Capture the cell that displays the provided text and extract its [x, y] central coordinate. 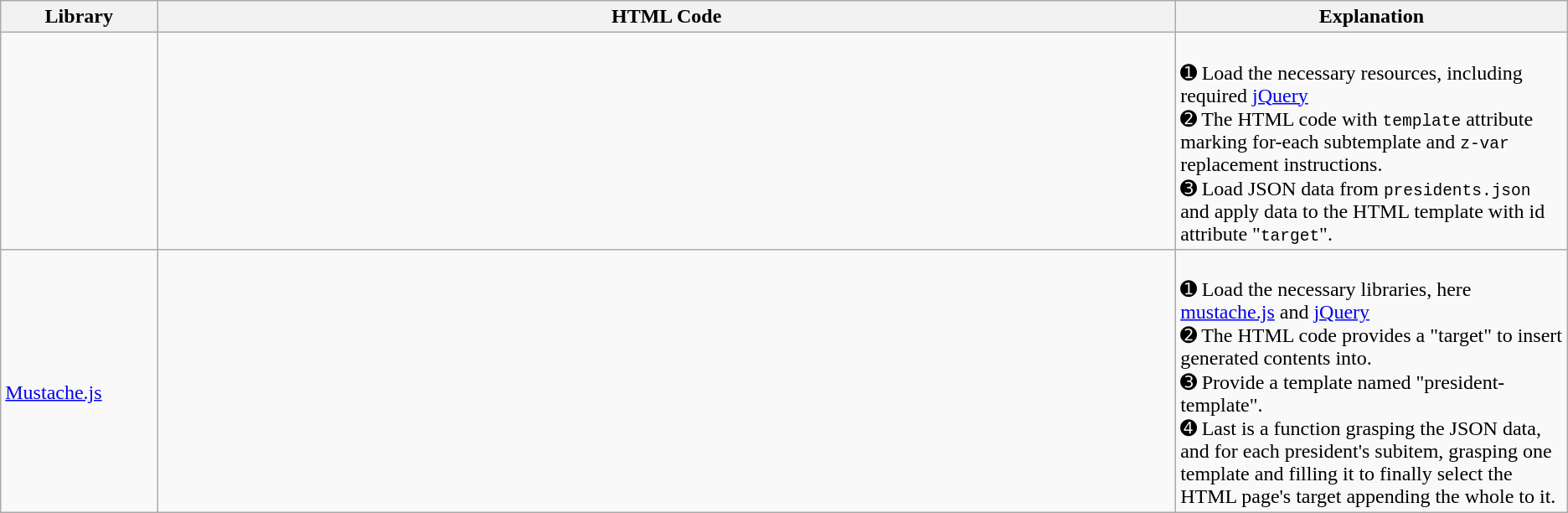
Mustache.js [79, 381]
Library [79, 17]
Explanation [1372, 17]
HTML Code [667, 17]
